Detect which cell encompasses the target text, then output its (x, y) center coordinate. 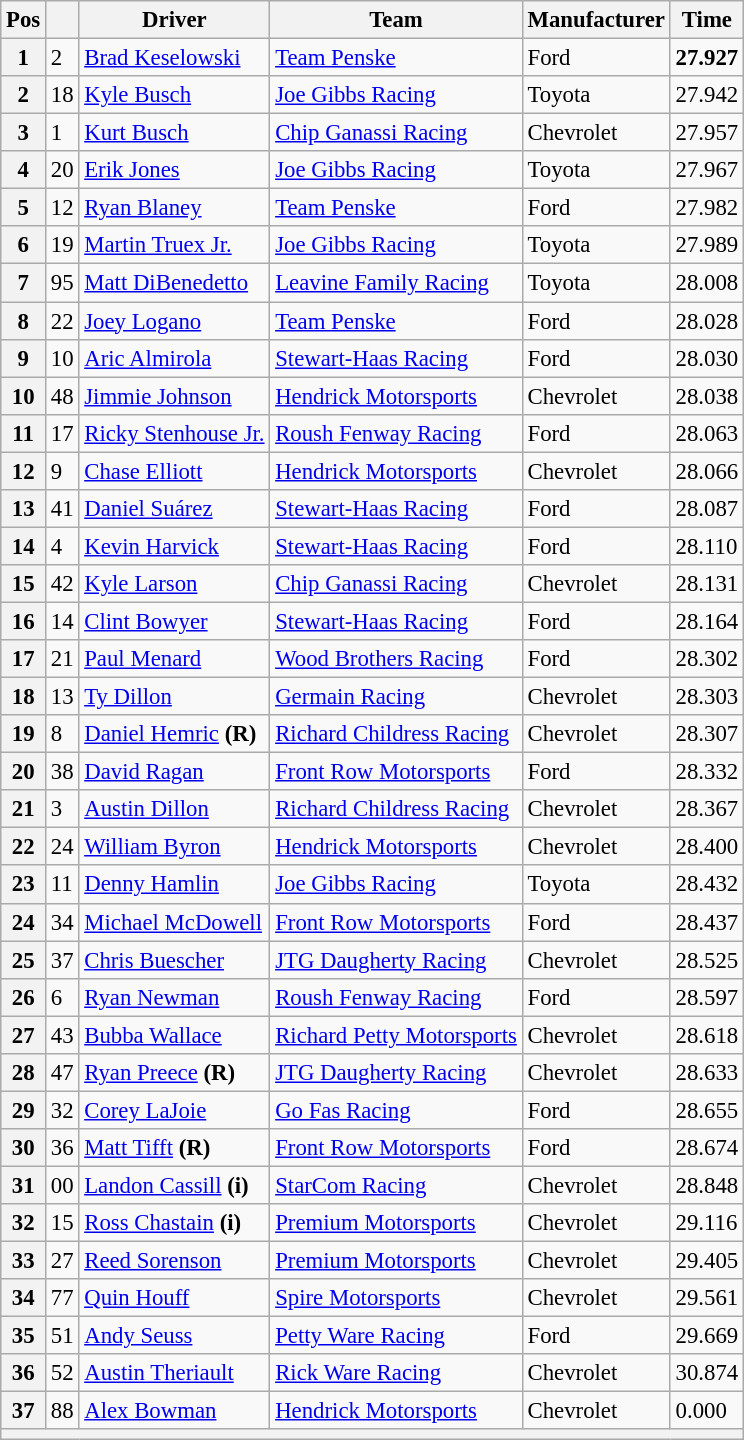
Go Fas Racing (396, 1110)
Chase Elliott (174, 471)
23 (24, 885)
Paul Menard (174, 659)
51 (62, 1336)
Ryan Preece (R) (174, 1073)
27.957 (706, 133)
28.525 (706, 960)
Reed Sorenson (174, 1261)
29.405 (706, 1261)
Kyle Busch (174, 95)
77 (62, 1298)
Clint Bowyer (174, 621)
Leavine Family Racing (396, 283)
28.674 (706, 1148)
28.030 (706, 358)
28.332 (706, 772)
28.028 (706, 321)
Manufacturer (596, 20)
0.000 (706, 1411)
Ricky Stenhouse Jr. (174, 433)
Bubba Wallace (174, 1035)
29.669 (706, 1336)
Chris Buescher (174, 960)
Michael McDowell (174, 922)
Germain Racing (396, 697)
Richard Petty Motorsports (396, 1035)
95 (62, 283)
33 (24, 1261)
88 (62, 1411)
42 (62, 584)
Daniel Suárez (174, 509)
Austin Dillon (174, 809)
Kevin Harvick (174, 546)
43 (62, 1035)
38 (62, 772)
30.874 (706, 1373)
5 (24, 208)
28.848 (706, 1185)
Landon Cassill (i) (174, 1185)
Quin Houff (174, 1298)
Time (706, 20)
25 (24, 960)
28.164 (706, 621)
28.618 (706, 1035)
Aric Almirola (174, 358)
16 (24, 621)
28.087 (706, 509)
Kurt Busch (174, 133)
Rick Ware Racing (396, 1373)
Joey Logano (174, 321)
00 (62, 1185)
Daniel Hemric (R) (174, 734)
Brad Keselowski (174, 58)
28.400 (706, 847)
7 (24, 283)
Driver (174, 20)
Kyle Larson (174, 584)
28.302 (706, 659)
Alex Bowman (174, 1411)
28.110 (706, 546)
Denny Hamlin (174, 885)
47 (62, 1073)
27.982 (706, 208)
William Byron (174, 847)
29 (24, 1110)
Petty Ware Racing (396, 1336)
31 (24, 1185)
Team (396, 20)
Ty Dillon (174, 697)
28.633 (706, 1073)
Ryan Blaney (174, 208)
27.927 (706, 58)
29.116 (706, 1223)
Andy Seuss (174, 1336)
Austin Theriault (174, 1373)
Matt DiBenedetto (174, 283)
28.432 (706, 885)
52 (62, 1373)
Ryan Newman (174, 997)
Martin Truex Jr. (174, 245)
David Ragan (174, 772)
30 (24, 1148)
Corey LaJoie (174, 1110)
28.131 (706, 584)
41 (62, 509)
28.066 (706, 471)
Ross Chastain (i) (174, 1223)
28.655 (706, 1110)
28.367 (706, 809)
27.967 (706, 170)
28 (24, 1073)
StarCom Racing (396, 1185)
28.597 (706, 997)
26 (24, 997)
Matt Tifft (R) (174, 1148)
48 (62, 396)
35 (24, 1336)
Spire Motorsports (396, 1298)
Wood Brothers Racing (396, 659)
27.989 (706, 245)
29.561 (706, 1298)
28.008 (706, 283)
28.307 (706, 734)
28.437 (706, 922)
Pos (24, 20)
Erik Jones (174, 170)
28.063 (706, 433)
27.942 (706, 95)
Jimmie Johnson (174, 396)
28.038 (706, 396)
28.303 (706, 697)
